From the cell containing the given text, extract its center point as (X, Y) coordinate. 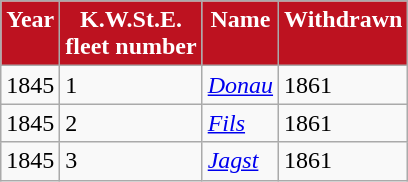
1 (131, 85)
2 (131, 123)
K.W.St.E.fleet number (131, 34)
Withdrawn (344, 34)
Name (240, 34)
3 (131, 161)
Fils (240, 123)
Jagst (240, 161)
Year (30, 34)
Donau (240, 85)
